Return the (x, y) coordinate for the center point of the cell that contains the specified text.  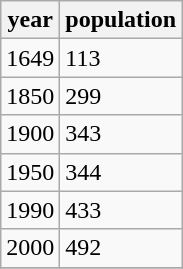
population (121, 20)
2000 (30, 248)
1900 (30, 134)
1850 (30, 96)
1950 (30, 172)
1649 (30, 58)
344 (121, 172)
1990 (30, 210)
299 (121, 96)
492 (121, 248)
year (30, 20)
113 (121, 58)
343 (121, 134)
433 (121, 210)
